Detect which cell encompasses the target text, then output its [X, Y] center coordinate. 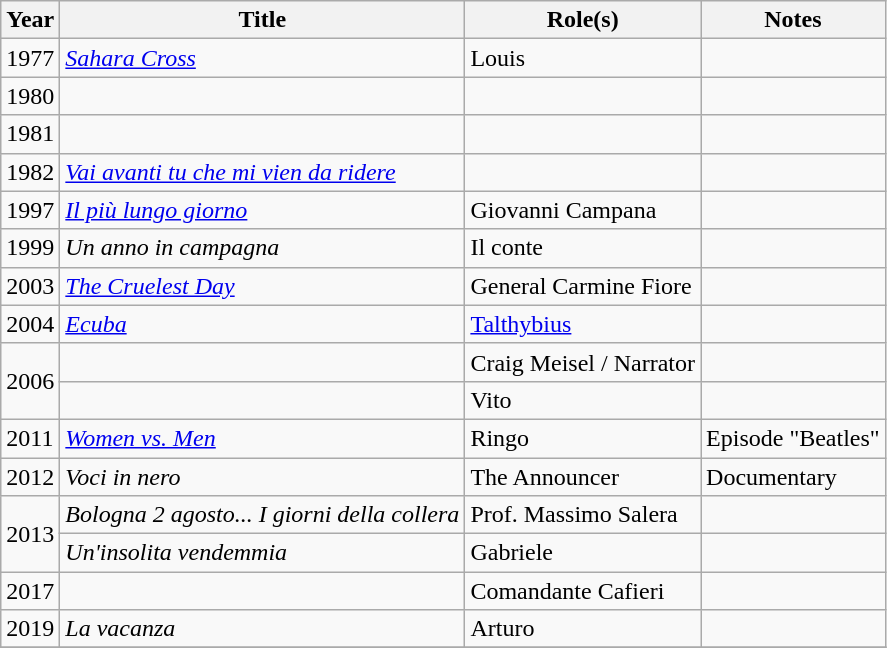
Comandante Cafieri [583, 591]
The Announcer [583, 477]
2019 [30, 629]
Notes [794, 20]
2003 [30, 286]
Arturo [583, 629]
2011 [30, 438]
2006 [30, 381]
Role(s) [583, 20]
Craig Meisel / Narrator [583, 362]
Talthybius [583, 324]
1977 [30, 58]
Bologna 2 agosto... I giorni della collera [262, 515]
2017 [30, 591]
Voci in nero [262, 477]
Vito [583, 400]
Louis [583, 58]
Title [262, 20]
Ecuba [262, 324]
Documentary [794, 477]
Episode "Beatles" [794, 438]
Gabriele [583, 553]
1980 [30, 96]
Giovanni Campana [583, 210]
Il più lungo giorno [262, 210]
2012 [30, 477]
Women vs. Men [262, 438]
Il conte [583, 248]
Prof. Massimo Salera [583, 515]
2013 [30, 534]
Sahara Cross [262, 58]
Un anno in campagna [262, 248]
1999 [30, 248]
1982 [30, 172]
2004 [30, 324]
Year [30, 20]
1997 [30, 210]
1981 [30, 134]
The Cruelest Day [262, 286]
Ringo [583, 438]
General Carmine Fiore [583, 286]
La vacanza [262, 629]
Un'insolita vendemmia [262, 553]
Vai avanti tu che mi vien da ridere [262, 172]
